Search for the cell housing the specified text and yield its (x, y) center coordinate. 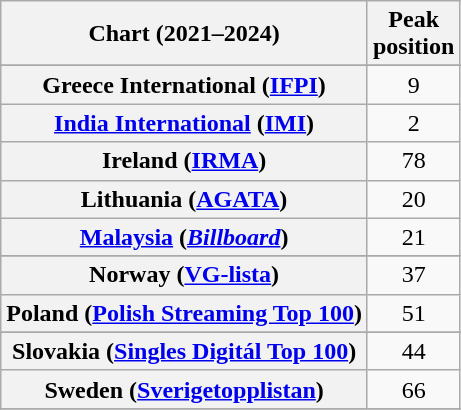
9 (413, 85)
44 (413, 351)
21 (413, 237)
Norway (VG-lista) (184, 275)
Chart (2021–2024) (184, 34)
Malaysia (Billboard) (184, 237)
20 (413, 199)
Lithuania (AGATA) (184, 199)
Sweden (Sverigetopplistan) (184, 389)
India International (IMI) (184, 123)
Poland (Polish Streaming Top 100) (184, 313)
51 (413, 313)
2 (413, 123)
66 (413, 389)
Ireland (IRMA) (184, 161)
Peakposition (413, 34)
37 (413, 275)
Slovakia (Singles Digitál Top 100) (184, 351)
78 (413, 161)
Greece International (IFPI) (184, 85)
